Search for the cell housing the specified text and yield its [x, y] center coordinate. 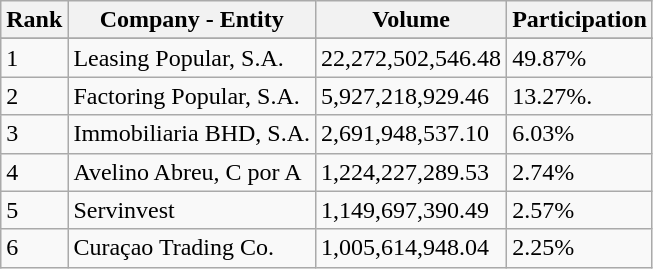
1,005,614,948.04 [412, 248]
5 [34, 210]
2.74% [580, 172]
Company - Entity [192, 20]
Participation [580, 20]
1,149,697,390.49 [412, 210]
2,691,948,537.10 [412, 134]
22,272,502,546.48 [412, 58]
Immobiliaria BHD, S.A. [192, 134]
Servinvest [192, 210]
4 [34, 172]
1 [34, 58]
Avelino Abreu, C por A [192, 172]
1,224,227,289.53 [412, 172]
Leasing Popular, S.A. [192, 58]
2 [34, 96]
Volume [412, 20]
6.03% [580, 134]
3 [34, 134]
6 [34, 248]
2.57% [580, 210]
Rank [34, 20]
13.27%. [580, 96]
Curaçao Trading Co. [192, 248]
2.25% [580, 248]
5,927,218,929.46 [412, 96]
Factoring Popular, S.A. [192, 96]
49.87% [580, 58]
